For the text-containing cell, return its midpoint in [X, Y] coordinate format. 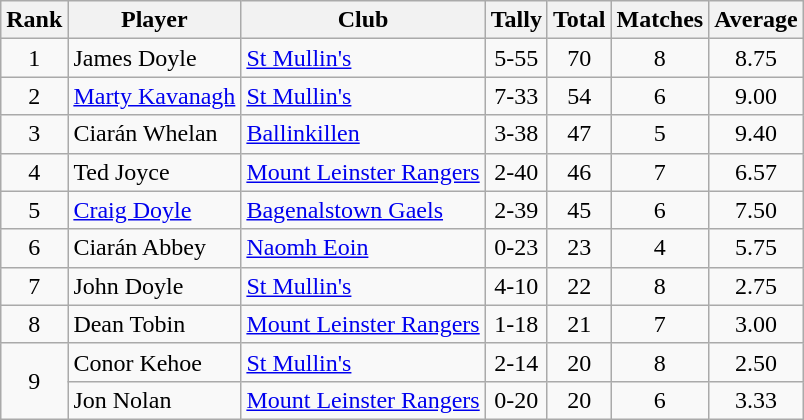
Ted Joyce [154, 172]
Dean Tobin [154, 324]
Rank [34, 20]
0-20 [516, 400]
9.00 [756, 96]
Tally [516, 20]
46 [579, 172]
John Doyle [154, 286]
3.00 [756, 324]
1 [34, 58]
2 [34, 96]
21 [579, 324]
Player [154, 20]
Jon Nolan [154, 400]
47 [579, 134]
3 [34, 134]
Bagenalstown Gaels [363, 210]
James Doyle [154, 58]
2-14 [516, 362]
22 [579, 286]
45 [579, 210]
Total [579, 20]
Club [363, 20]
8.75 [756, 58]
0-23 [516, 248]
Craig Doyle [154, 210]
Conor Kehoe [154, 362]
3.33 [756, 400]
9.40 [756, 134]
54 [579, 96]
5.75 [756, 248]
Naomh Eoin [363, 248]
7-33 [516, 96]
Matches [660, 20]
3-38 [516, 134]
1-18 [516, 324]
Ballinkillen [363, 134]
70 [579, 58]
2.50 [756, 362]
Average [756, 20]
Ciarán Abbey [154, 248]
5-55 [516, 58]
4-10 [516, 286]
6.57 [756, 172]
Ciarán Whelan [154, 134]
9 [34, 381]
2-39 [516, 210]
Marty Kavanagh [154, 96]
23 [579, 248]
2-40 [516, 172]
2.75 [756, 286]
7.50 [756, 210]
